Pinpoint the cell where the given text exists, returning its (x, y) midpoint coordinate. 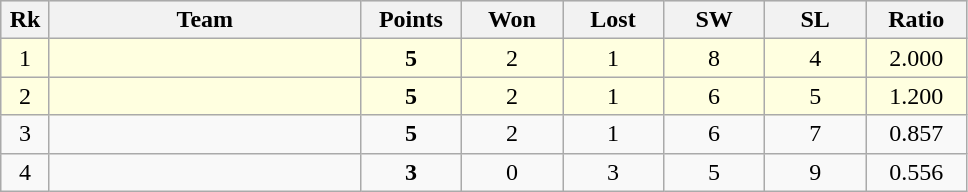
0.556 (916, 172)
0.857 (916, 134)
Ratio (916, 20)
0 (512, 172)
9 (816, 172)
Lost (612, 20)
SW (714, 20)
2.000 (916, 58)
Won (512, 20)
8 (714, 58)
1.200 (916, 96)
Points (410, 20)
Rk (26, 20)
Team (204, 20)
7 (816, 134)
SL (816, 20)
